Extract the (x, y) coordinate from the center of the cell holding the provided text.  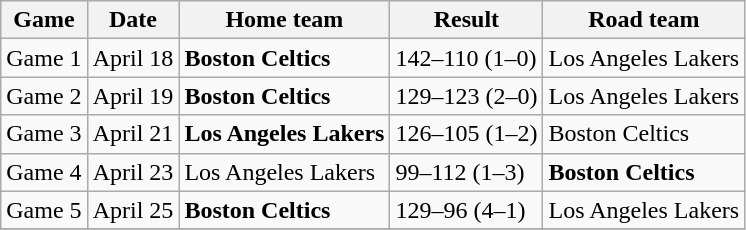
Game 1 (44, 58)
Game 5 (44, 210)
April 18 (133, 58)
Date (133, 20)
April 21 (133, 134)
129–123 (2–0) (466, 96)
Road team (644, 20)
99–112 (1–3) (466, 172)
April 19 (133, 96)
Result (466, 20)
Game (44, 20)
Game 4 (44, 172)
129–96 (4–1) (466, 210)
April 23 (133, 172)
Home team (284, 20)
Game 2 (44, 96)
142–110 (1–0) (466, 58)
April 25 (133, 210)
Game 3 (44, 134)
126–105 (1–2) (466, 134)
